From the cell containing the given text, extract its center point as (X, Y) coordinate. 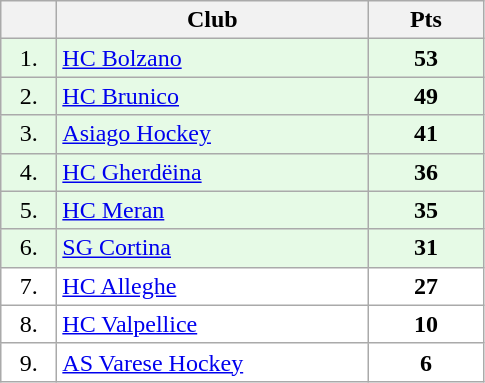
Asiago Hockey (212, 134)
HC Valpellice (212, 324)
53 (426, 58)
49 (426, 96)
SG Cortina (212, 248)
Club (212, 20)
HC Brunico (212, 96)
6 (426, 362)
HC Gherdëina (212, 172)
10 (426, 324)
4. (29, 172)
HC Bolzano (212, 58)
Pts (426, 20)
31 (426, 248)
41 (426, 134)
8. (29, 324)
27 (426, 286)
3. (29, 134)
AS Varese Hockey (212, 362)
1. (29, 58)
7. (29, 286)
35 (426, 210)
5. (29, 210)
2. (29, 96)
36 (426, 172)
6. (29, 248)
9. (29, 362)
HC Meran (212, 210)
HC Alleghe (212, 286)
